Extract the (x, y) coordinate from the center of the cell holding the provided text.  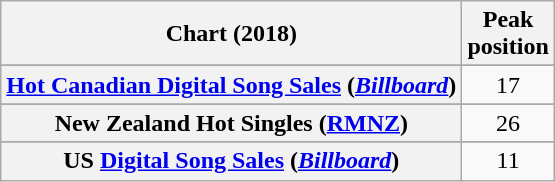
Hot Canadian Digital Song Sales (Billboard) (232, 85)
17 (508, 85)
Chart (2018) (232, 34)
Peakposition (508, 34)
11 (508, 161)
26 (508, 123)
New Zealand Hot Singles (RMNZ) (232, 123)
US Digital Song Sales (Billboard) (232, 161)
